From the cell containing the given text, extract its center point as [x, y] coordinate. 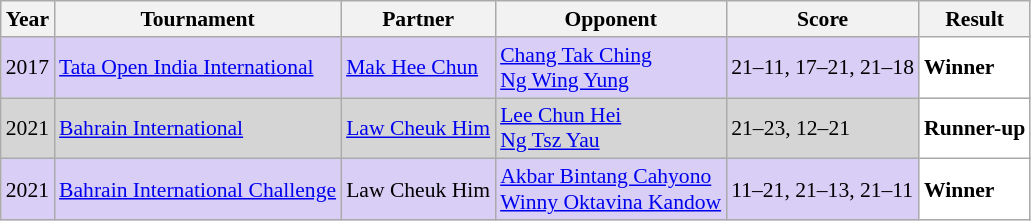
Partner [418, 19]
Lee Chun Hei Ng Tsz Yau [610, 128]
21–23, 12–21 [822, 128]
Year [28, 19]
Runner-up [974, 128]
Tata Open India International [198, 68]
Result [974, 19]
21–11, 17–21, 21–18 [822, 68]
2017 [28, 68]
Score [822, 19]
11–21, 21–13, 21–11 [822, 190]
Akbar Bintang Cahyono Winny Oktavina Kandow [610, 190]
Chang Tak Ching Ng Wing Yung [610, 68]
Opponent [610, 19]
Bahrain International Challenge [198, 190]
Bahrain International [198, 128]
Mak Hee Chun [418, 68]
Tournament [198, 19]
